Find where the given text appears and provide that cell's center as [X, Y] coordinate. 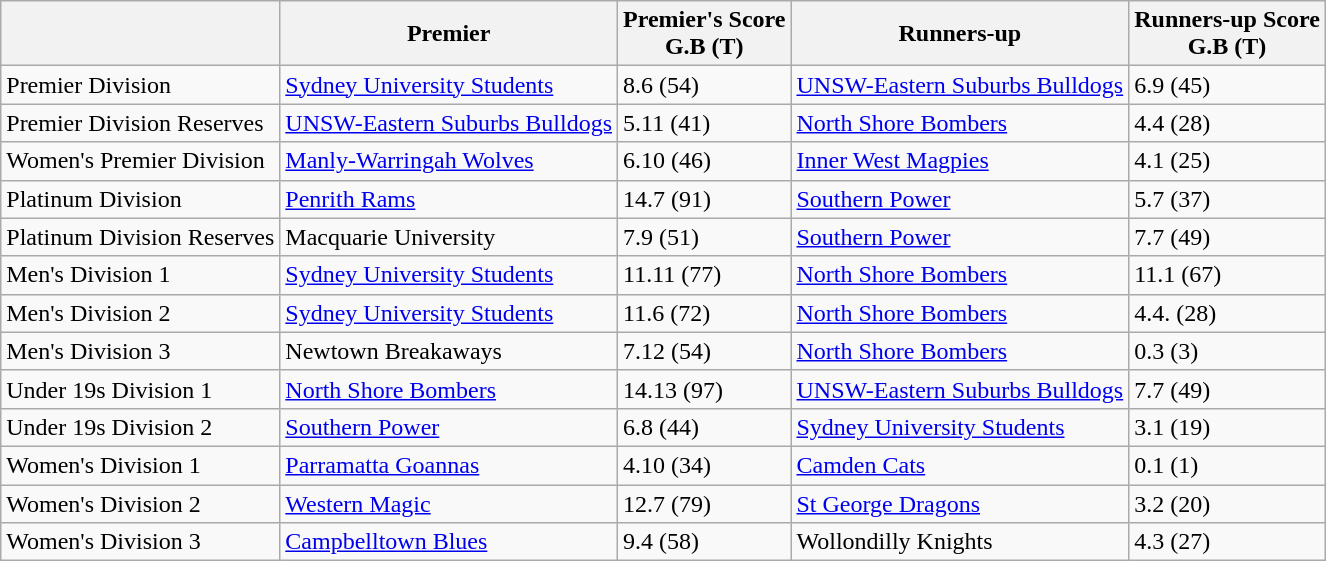
Under 19s Division 1 [140, 389]
Men's Division 3 [140, 351]
4.10 (34) [704, 465]
Premier Division [140, 85]
14.7 (91) [704, 199]
Women's Division 1 [140, 465]
Macquarie University [449, 237]
Western Magic [449, 503]
Women's Division 3 [140, 542]
Premier Division Reserves [140, 123]
8.6 (54) [704, 85]
Premier's ScoreG.B (T) [704, 34]
7.9 (51) [704, 237]
4.4. (28) [1228, 313]
Parramatta Goannas [449, 465]
7.12 (54) [704, 351]
Under 19s Division 2 [140, 427]
Women's Division 2 [140, 503]
11.6 (72) [704, 313]
3.1 (19) [1228, 427]
4.1 (25) [1228, 161]
14.13 (97) [704, 389]
Inner West Magpies [960, 161]
4.4 (28) [1228, 123]
12.7 (79) [704, 503]
5.7 (37) [1228, 199]
9.4 (58) [704, 542]
Women's Premier Division [140, 161]
11.11 (77) [704, 275]
Runners-up ScoreG.B (T) [1228, 34]
6.9 (45) [1228, 85]
Platinum Division Reserves [140, 237]
Wollondilly Knights [960, 542]
St George Dragons [960, 503]
Platinum Division [140, 199]
Premier [449, 34]
Runners-up [960, 34]
6.10 (46) [704, 161]
6.8 (44) [704, 427]
4.3 (27) [1228, 542]
Campbelltown Blues [449, 542]
Manly-Warringah Wolves [449, 161]
0.3 (3) [1228, 351]
Men's Division 1 [140, 275]
3.2 (20) [1228, 503]
5.11 (41) [704, 123]
0.1 (1) [1228, 465]
Camden Cats [960, 465]
Penrith Rams [449, 199]
Men's Division 2 [140, 313]
Newtown Breakaways [449, 351]
11.1 (67) [1228, 275]
